Determine the [X, Y] coordinate at the center of the cell enclosing the given text.  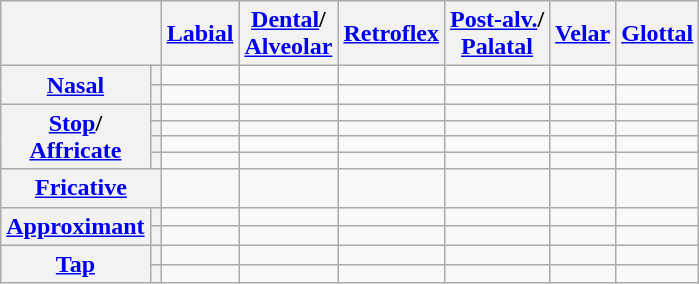
Post-alv./Palatal [498, 34]
Fricative [81, 188]
Tap [76, 264]
Retroflex [392, 34]
Velar [583, 34]
Stop/Affricate [76, 136]
Dental/Alveolar [288, 34]
Glottal [658, 34]
Nasal [76, 85]
Labial [200, 34]
Approximant [76, 226]
